Output the [x, y] coordinate of the center of the cell containing the given text.  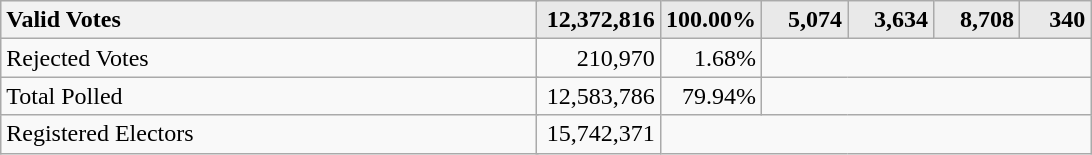
340 [1056, 20]
5,074 [804, 20]
3,634 [891, 20]
Registered Electors [269, 134]
79.94% [710, 96]
Valid Votes [269, 20]
Rejected Votes [269, 58]
12,372,816 [599, 20]
Total Polled [269, 96]
210,970 [599, 58]
1.68% [710, 58]
12,583,786 [599, 96]
8,708 [977, 20]
100.00% [710, 20]
15,742,371 [599, 134]
